Identify which cell holds the provided text, then report its (X, Y) central coordinate. 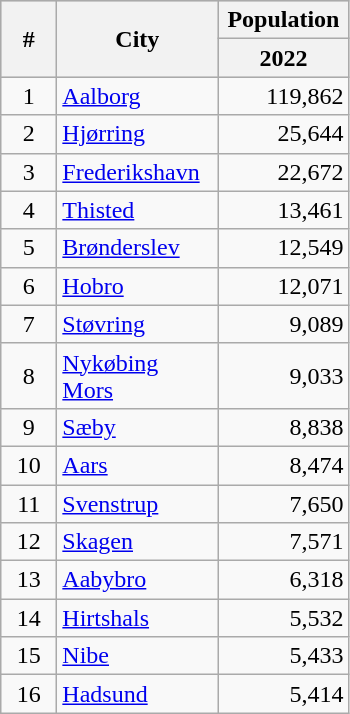
7,650 (284, 503)
6,318 (284, 580)
12,071 (284, 286)
Sæby (138, 427)
7,571 (284, 542)
Hjørring (138, 134)
3 (29, 172)
2 (29, 134)
5,433 (284, 656)
Skagen (138, 542)
6 (29, 286)
Aalborg (138, 96)
14 (29, 618)
1 (29, 96)
City (138, 39)
5,414 (284, 694)
9,089 (284, 324)
2022 (284, 58)
Aars (138, 465)
9,033 (284, 376)
16 (29, 694)
Hirtshals (138, 618)
8,474 (284, 465)
Frederikshavn (138, 172)
13 (29, 580)
25,644 (284, 134)
10 (29, 465)
Brønderslev (138, 248)
Svenstrup (138, 503)
8 (29, 376)
Støvring (138, 324)
12,549 (284, 248)
# (29, 39)
22,672 (284, 172)
13,461 (284, 210)
Hobro (138, 286)
15 (29, 656)
7 (29, 324)
Thisted (138, 210)
Aabybro (138, 580)
Hadsund (138, 694)
Population (284, 20)
8,838 (284, 427)
119,862 (284, 96)
4 (29, 210)
Nykøbing Mors (138, 376)
12 (29, 542)
5 (29, 248)
11 (29, 503)
5,532 (284, 618)
9 (29, 427)
Nibe (138, 656)
